Return [X, Y] of the center of cell containing provided text 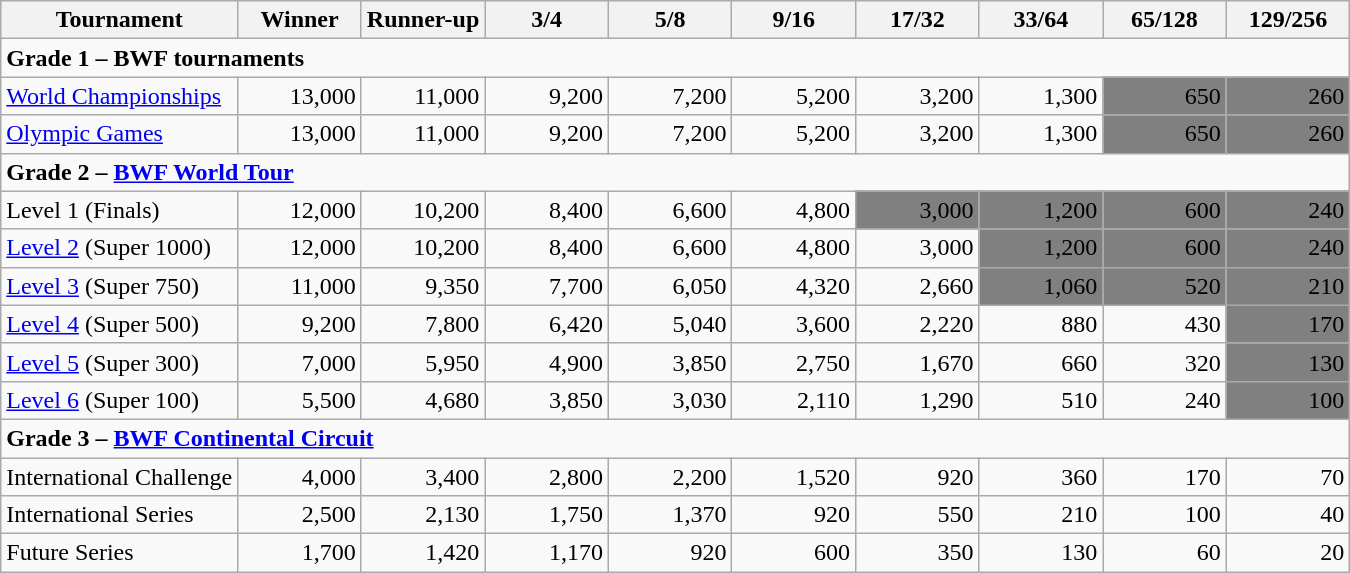
3/4 [547, 20]
International Challenge [120, 477]
1,290 [918, 400]
1,750 [547, 515]
6,050 [670, 286]
Future Series [120, 553]
350 [918, 553]
660 [1041, 362]
World Championships [120, 96]
65/128 [1165, 20]
33/64 [1041, 20]
2,220 [918, 324]
2,750 [794, 362]
Winner [300, 20]
5/8 [670, 20]
2,130 [423, 515]
Level 5 (Super 300) [120, 362]
360 [1041, 477]
International Series [120, 515]
Level 6 (Super 100) [120, 400]
4,680 [423, 400]
2,200 [670, 477]
4,000 [300, 477]
7,700 [547, 286]
Olympic Games [120, 134]
510 [1041, 400]
320 [1165, 362]
3,030 [670, 400]
5,500 [300, 400]
60 [1165, 553]
17/32 [918, 20]
1,670 [918, 362]
Runner-up [423, 20]
Grade 3 – BWF Continental Circuit [676, 438]
4,900 [547, 362]
9,350 [423, 286]
430 [1165, 324]
6,420 [547, 324]
Grade 1 – BWF tournaments [676, 58]
7,800 [423, 324]
2,110 [794, 400]
Level 1 (Finals) [120, 210]
1,370 [670, 515]
7,000 [300, 362]
2,660 [918, 286]
2,800 [547, 477]
Tournament [120, 20]
1,700 [300, 553]
3,600 [794, 324]
550 [918, 515]
4,320 [794, 286]
5,950 [423, 362]
520 [1165, 286]
1,520 [794, 477]
1,420 [423, 553]
Level 2 (Super 1000) [120, 248]
9/16 [794, 20]
Level 4 (Super 500) [120, 324]
5,040 [670, 324]
70 [1288, 477]
1,170 [547, 553]
3,400 [423, 477]
1,060 [1041, 286]
40 [1288, 515]
20 [1288, 553]
2,500 [300, 515]
Grade 2 – BWF World Tour [676, 172]
Level 3 (Super 750) [120, 286]
129/256 [1288, 20]
880 [1041, 324]
